Determine the [X, Y] coordinate at the center of the cell enclosing the given text.  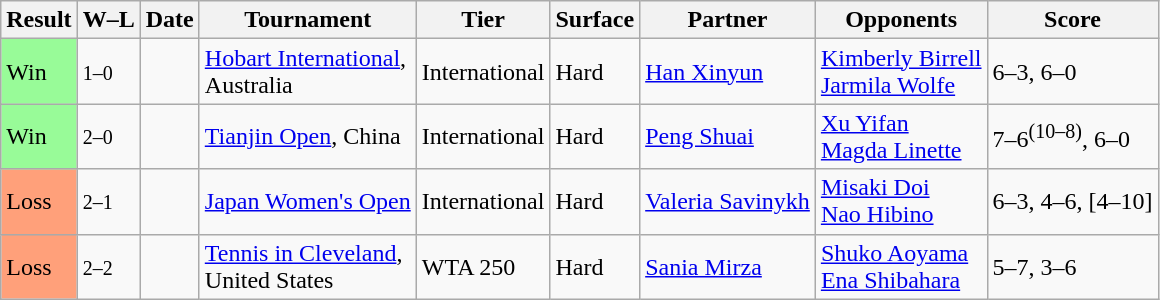
Result [39, 20]
W–L [108, 20]
Peng Shuai [728, 136]
6–3, 4–6, [4–10] [1072, 202]
Tennis in Cleveland, United States [308, 266]
2–0 [108, 136]
2–2 [108, 266]
Misaki Doi Nao Hibino [901, 202]
WTA 250 [483, 266]
5–7, 3–6 [1072, 266]
Xu Yifan Magda Linette [901, 136]
Sania Mirza [728, 266]
Partner [728, 20]
Hobart International, Australia [308, 72]
Kimberly Birrell Jarmila Wolfe [901, 72]
6–3, 6–0 [1072, 72]
Date [170, 20]
Tianjin Open, China [308, 136]
Score [1072, 20]
2–1 [108, 202]
Tier [483, 20]
Tournament [308, 20]
7–6(10–8), 6–0 [1072, 136]
Valeria Savinykh [728, 202]
Opponents [901, 20]
Japan Women's Open [308, 202]
Shuko Aoyama Ena Shibahara [901, 266]
Han Xinyun [728, 72]
Surface [595, 20]
1–0 [108, 72]
